For the text-containing cell, return its midpoint in (X, Y) coordinate format. 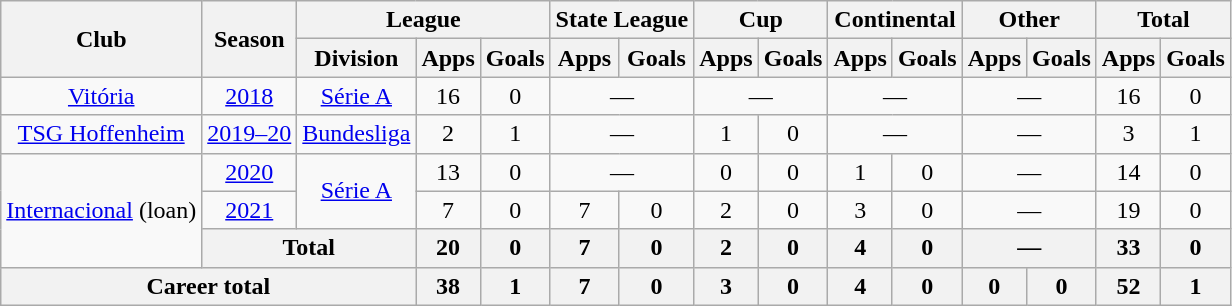
13 (448, 172)
Season (250, 39)
Internacional (loan) (102, 210)
Bundesliga (356, 134)
2020 (250, 172)
2019–20 (250, 134)
2018 (250, 96)
52 (1128, 286)
Club (102, 39)
TSG Hoffenheim (102, 134)
33 (1128, 248)
38 (448, 286)
19 (1128, 210)
Division (356, 58)
Other (1029, 20)
20 (448, 248)
Continental (895, 20)
League (424, 20)
Vitória (102, 96)
Career total (208, 286)
2021 (250, 210)
Cup (761, 20)
14 (1128, 172)
State League (622, 20)
